Extract the [X, Y] coordinate from the center of the cell holding the provided text.  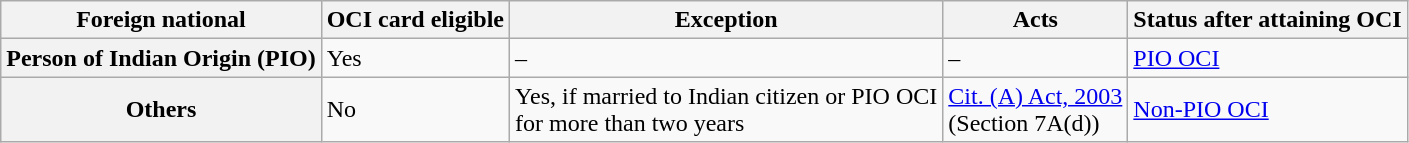
Status after attaining OCI [1268, 20]
Yes, if married to Indian citizen or PIO OCIfor more than two years [726, 110]
OCI card eligible [415, 20]
Yes [415, 58]
Exception [726, 20]
No [415, 110]
Cit. (A) Act, 2003(Section 7A(d)) [1036, 110]
Person of Indian Origin (PIO) [161, 58]
Acts [1036, 20]
Others [161, 110]
Foreign national [161, 20]
Non-PIO OCI [1268, 110]
PIO OCI [1268, 58]
